Output the (x, y) coordinate of the center of the cell containing the given text.  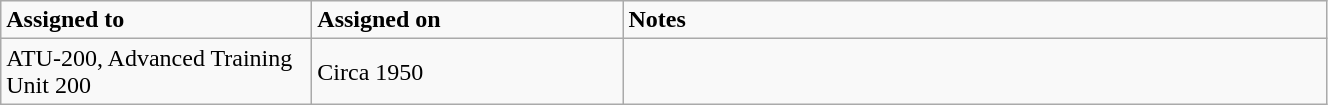
Notes (975, 20)
Assigned to (156, 20)
Circa 1950 (468, 72)
ATU-200, Advanced Training Unit 200 (156, 72)
Assigned on (468, 20)
